Locate the cell with the specified text and output its (x, y) center coordinate. 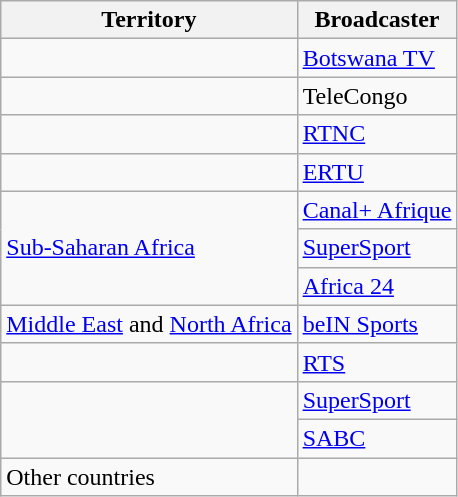
Sub-Saharan Africa (149, 248)
RTS (377, 362)
Middle East and North Africa (149, 324)
Territory (149, 20)
Canal+ Afrique (377, 210)
beIN Sports (377, 324)
SABC (377, 438)
Other countries (149, 477)
ERTU (377, 172)
Botswana TV (377, 58)
Broadcaster (377, 20)
RTNC (377, 134)
TeleCongo (377, 96)
Africa 24 (377, 286)
